Search for the cell housing the specified text and yield its [x, y] center coordinate. 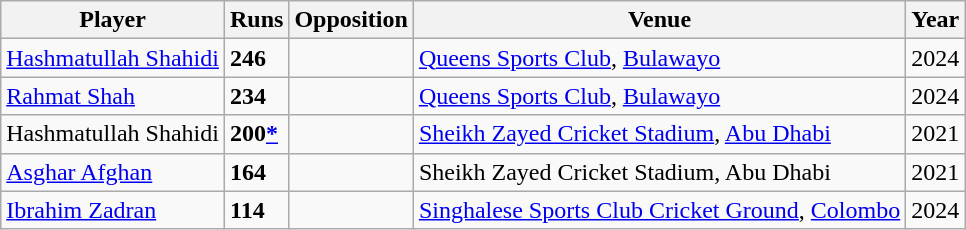
Runs [256, 20]
234 [256, 96]
114 [256, 210]
Asghar Afghan [113, 172]
Singhalese Sports Club Cricket Ground, Colombo [659, 210]
Rahmat Shah [113, 96]
Opposition [351, 20]
246 [256, 58]
Player [113, 20]
Year [936, 20]
Venue [659, 20]
200* [256, 134]
Ibrahim Zadran [113, 210]
164 [256, 172]
